Provide the (X, Y) coordinate of the cell's center where the given text is located.  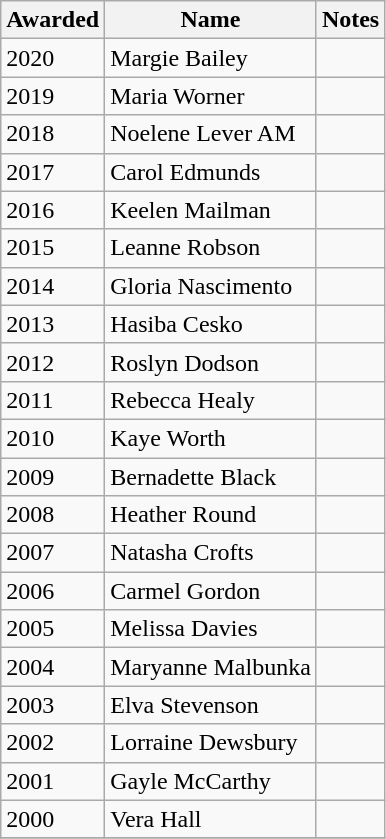
2000 (53, 819)
Bernadette Black (211, 477)
2006 (53, 591)
2011 (53, 400)
Leanne Robson (211, 248)
Rebecca Healy (211, 400)
Hasiba Cesko (211, 324)
Carol Edmunds (211, 172)
Melissa Davies (211, 629)
Elva Stevenson (211, 705)
2018 (53, 134)
Keelen Mailman (211, 210)
2017 (53, 172)
Heather Round (211, 515)
Maryanne Malbunka (211, 667)
Lorraine Dewsbury (211, 743)
Name (211, 20)
2013 (53, 324)
2019 (53, 96)
Roslyn Dodson (211, 362)
2015 (53, 248)
Carmel Gordon (211, 591)
Vera Hall (211, 819)
Kaye Worth (211, 438)
2007 (53, 553)
2002 (53, 743)
Natasha Crofts (211, 553)
2005 (53, 629)
Notes (350, 20)
2014 (53, 286)
2008 (53, 515)
2010 (53, 438)
Margie Bailey (211, 58)
Awarded (53, 20)
2004 (53, 667)
2003 (53, 705)
2020 (53, 58)
Noelene Lever AM (211, 134)
2001 (53, 781)
Gloria Nascimento (211, 286)
Maria Worner (211, 96)
Gayle McCarthy (211, 781)
2012 (53, 362)
2009 (53, 477)
2016 (53, 210)
